Determine the [X, Y] coordinate at the center of the cell enclosing the given text.  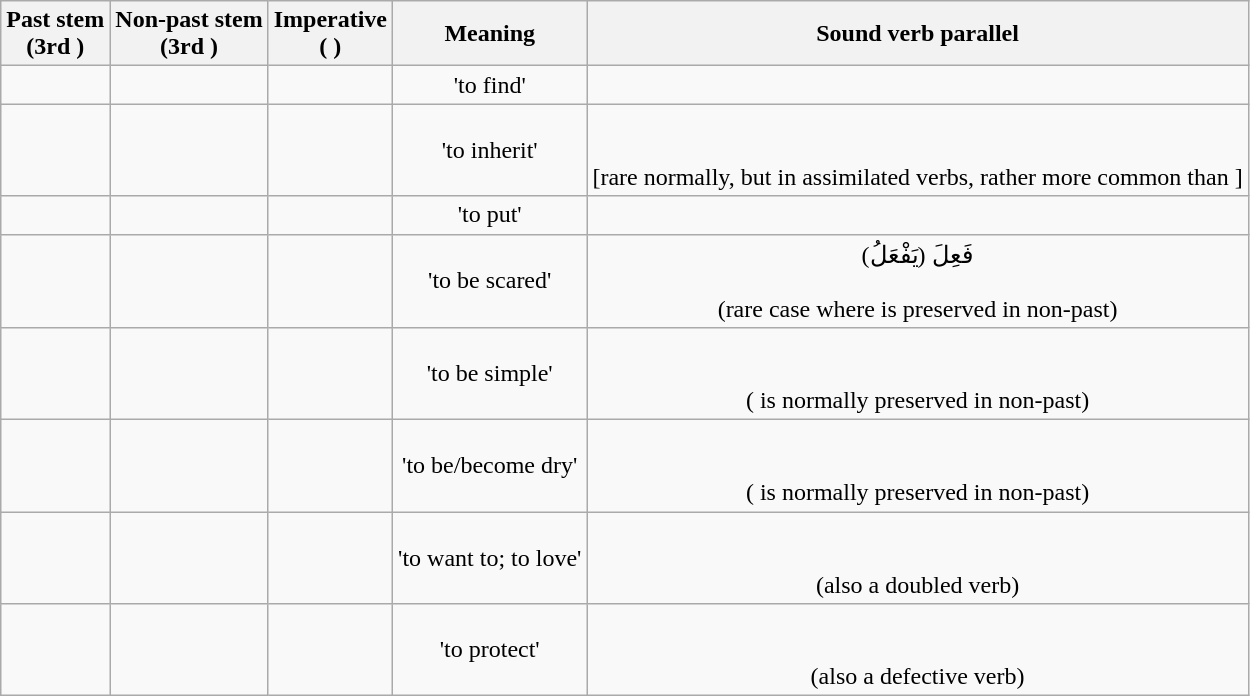
Sound verb parallel [918, 34]
'to protect' [490, 650]
(فَعِلَ (يَفْعَلُ (rare case where is preserved in non-past) [918, 281]
'to be scared' [490, 281]
'to want to; to love' [490, 558]
[rare normally, but in assimilated verbs, rather more common than ] [918, 150]
'to be simple' [490, 374]
Non-past stem(3rd ) [189, 34]
'to put' [490, 215]
Imperative( ) [330, 34]
'to find' [490, 85]
Past stem(3rd ) [56, 34]
'to be/become dry' [490, 466]
'to inherit' [490, 150]
(also a doubled verb) [918, 558]
(also a defective verb) [918, 650]
Meaning [490, 34]
